For the text-containing cell, return its midpoint in (x, y) coordinate format. 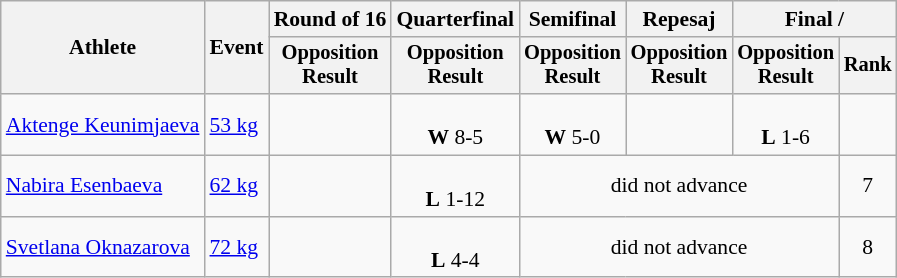
72 kg (236, 248)
Athlete (103, 48)
7 (868, 186)
Event (236, 48)
Round of 16 (330, 19)
Aktenge Keunimjaeva (103, 124)
L 4-4 (455, 248)
8 (868, 248)
62 kg (236, 186)
Semifinal (572, 19)
W 5-0 (572, 124)
Nabira Esenbaeva (103, 186)
W 8-5 (455, 124)
Quarterfinal (455, 19)
Repesaj (680, 19)
Rank (868, 66)
Svetlana Oknazarova (103, 248)
Final / (814, 19)
L 1-12 (455, 186)
L 1-6 (786, 124)
53 kg (236, 124)
